Scan for the cell matching the given text and deliver its (X, Y) coordinate at center. 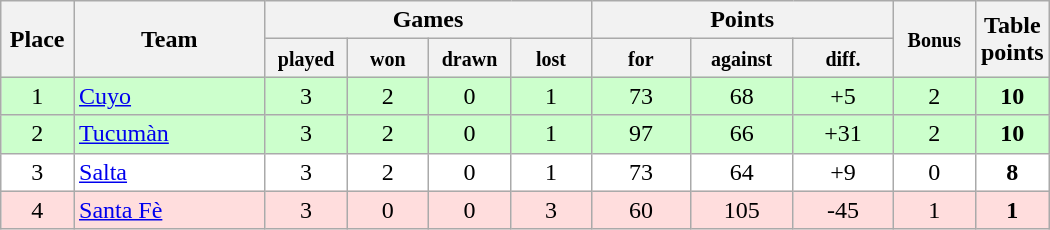
drawn (469, 58)
60 (640, 210)
Bonus (934, 39)
64 (742, 172)
+31 (843, 134)
+5 (843, 96)
Santa Fè (170, 210)
won (388, 58)
66 (742, 134)
-45 (843, 210)
Tablepoints (1012, 39)
against (742, 58)
68 (742, 96)
4 (38, 210)
for (640, 58)
105 (742, 210)
played (306, 58)
Place (38, 39)
lost (551, 58)
Team (170, 39)
+9 (843, 172)
diff. (843, 58)
Salta (170, 172)
Points (742, 20)
Cuyo (170, 96)
8 (1012, 172)
97 (640, 134)
Games (428, 20)
Tucumàn (170, 134)
